Return (X, Y) of the center of cell containing provided text 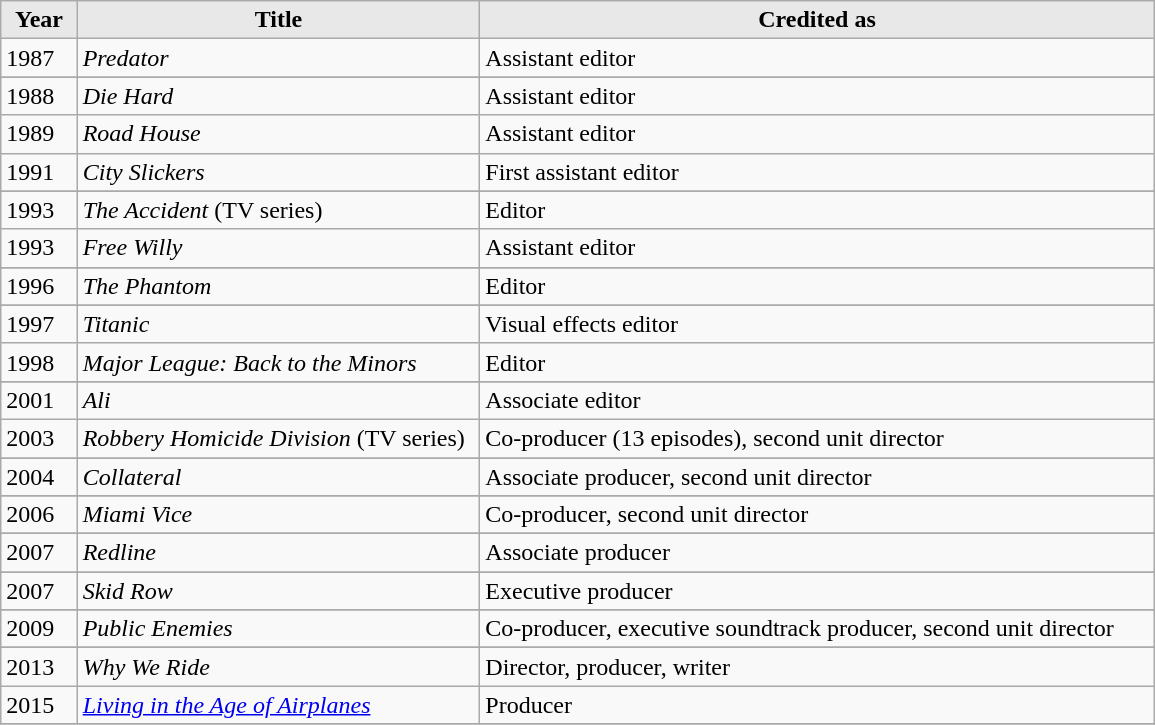
Executive producer (817, 591)
Credited as (817, 20)
Collateral (278, 477)
2015 (39, 705)
Miami Vice (278, 515)
2004 (39, 477)
Title (278, 20)
Skid Row (278, 591)
2003 (39, 438)
Co-producer, second unit director (817, 515)
Road House (278, 134)
2009 (39, 629)
Predator (278, 58)
Ali (278, 400)
1998 (39, 362)
Associate producer, second unit director (817, 477)
1987 (39, 58)
2013 (39, 667)
Living in the Age of Airplanes (278, 705)
2001 (39, 400)
Co-producer (13 episodes), second unit director (817, 438)
Redline (278, 553)
1997 (39, 324)
Robbery Homicide Division (TV series) (278, 438)
The Accident (TV series) (278, 210)
1996 (39, 286)
Director, producer, writer (817, 667)
Public Enemies (278, 629)
Visual effects editor (817, 324)
Titanic (278, 324)
1991 (39, 172)
First assistant editor (817, 172)
Year (39, 20)
1989 (39, 134)
Free Willy (278, 248)
The Phantom (278, 286)
City Slickers (278, 172)
Producer (817, 705)
Major League: Back to the Minors (278, 362)
Co-producer, executive soundtrack producer, second unit director (817, 629)
Associate editor (817, 400)
2006 (39, 515)
1988 (39, 96)
Die Hard (278, 96)
Why We Ride (278, 667)
Associate producer (817, 553)
